For the text-containing cell, return its midpoint in [X, Y] coordinate format. 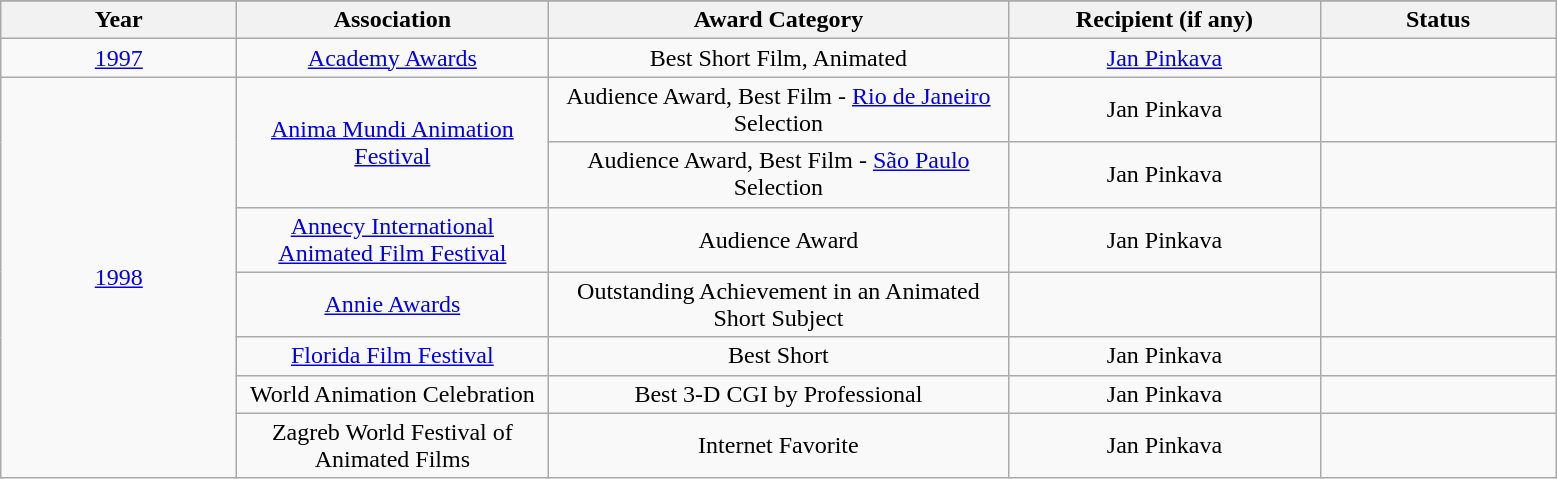
Academy Awards [392, 58]
1997 [119, 58]
Audience Award, Best Film - São Paulo Selection [778, 174]
Audience Award, Best Film - Rio de Janeiro Selection [778, 110]
Audience Award [778, 240]
World Animation Celebration [392, 394]
Outstanding Achievement in an Animated Short Subject [778, 304]
Annecy International Animated Film Festival [392, 240]
1998 [119, 278]
Award Category [778, 20]
Association [392, 20]
Status [1438, 20]
Year [119, 20]
Best 3-D CGI by Professional [778, 394]
Best Short Film, Animated [778, 58]
Best Short [778, 356]
Recipient (if any) [1164, 20]
Annie Awards [392, 304]
Zagreb World Festival of Animated Films [392, 446]
Anima Mundi Animation Festival [392, 142]
Internet Favorite [778, 446]
Florida Film Festival [392, 356]
